Search for the cell housing the specified text and yield its [x, y] center coordinate. 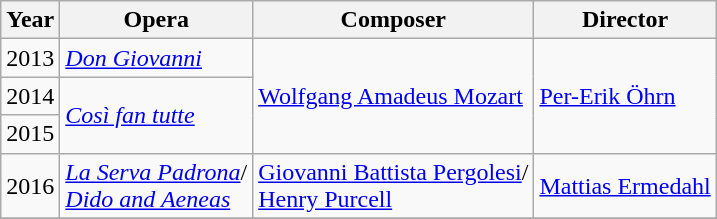
Don Giovanni [156, 58]
2013 [30, 58]
Opera [156, 20]
Così fan tutte [156, 115]
Wolfgang Amadeus Mozart [394, 96]
Per-Erik Öhrn [625, 96]
2014 [30, 96]
Director [625, 20]
Year [30, 20]
Giovanni Battista Pergolesi/Henry Purcell [394, 186]
Composer [394, 20]
La Serva Padrona/Dido and Aeneas [156, 186]
Mattias Ermedahl [625, 186]
2015 [30, 134]
2016 [30, 186]
